Extract the (x, y) coordinate from the center of the cell holding the provided text.  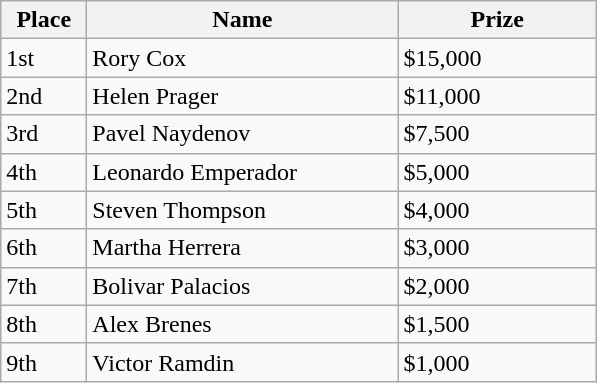
$11,000 (498, 96)
9th (44, 362)
2nd (44, 96)
5th (44, 210)
$1,000 (498, 362)
Place (44, 20)
Victor Ramdin (242, 362)
$7,500 (498, 134)
1st (44, 58)
Alex Brenes (242, 324)
$4,000 (498, 210)
Name (242, 20)
6th (44, 248)
Bolivar Palacios (242, 286)
Leonardo Emperador (242, 172)
8th (44, 324)
4th (44, 172)
$2,000 (498, 286)
Helen Prager (242, 96)
Steven Thompson (242, 210)
$5,000 (498, 172)
Martha Herrera (242, 248)
7th (44, 286)
$3,000 (498, 248)
3rd (44, 134)
$1,500 (498, 324)
Rory Cox (242, 58)
Prize (498, 20)
Pavel Naydenov (242, 134)
$15,000 (498, 58)
